Return [x, y] of the center of cell containing provided text 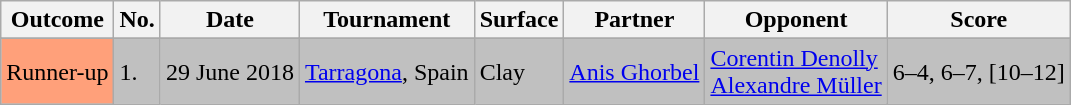
No. [137, 20]
1. [137, 72]
Runner-up [58, 72]
Tournament [386, 20]
Tarragona, Spain [386, 72]
Anis Ghorbel [634, 72]
Score [978, 20]
6–4, 6–7, [10–12] [978, 72]
29 June 2018 [230, 72]
Date [230, 20]
Partner [634, 20]
Opponent [796, 20]
Corentin Denolly Alexandre Müller [796, 72]
Surface [519, 20]
Clay [519, 72]
Outcome [58, 20]
